Return [X, Y] of the center of cell containing provided text 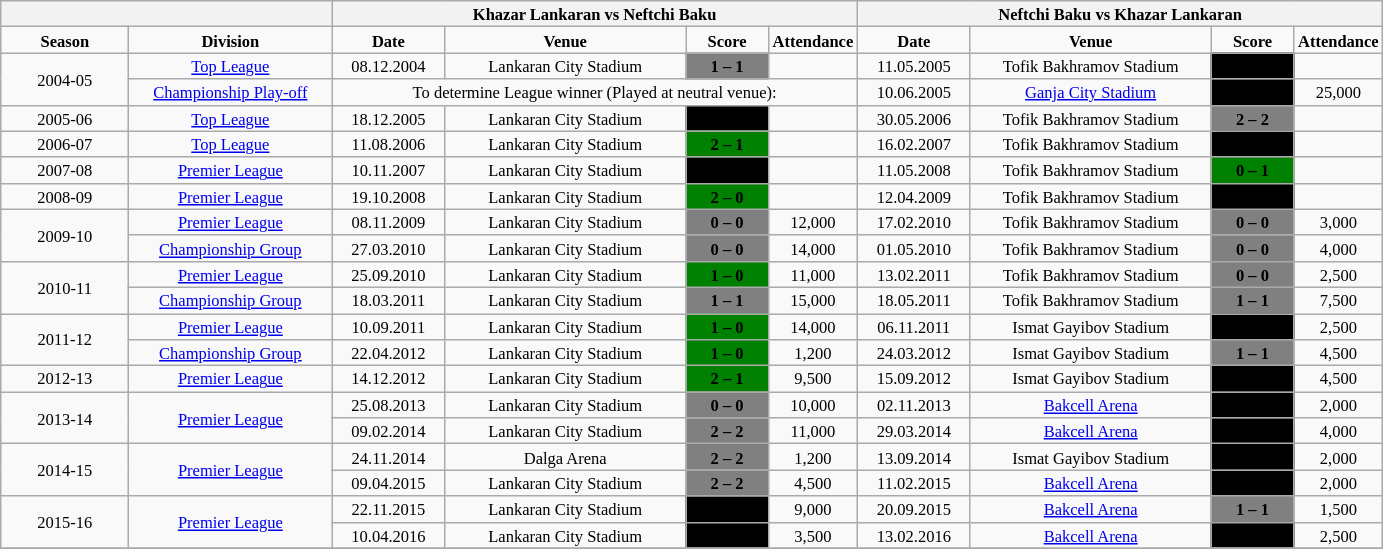
22.04.2012 [388, 353]
18.12.2005 [388, 118]
13.02.2011 [914, 274]
12.04.2009 [914, 196]
08.12.2004 [388, 66]
Dalga Arena [566, 457]
2013-14 [65, 418]
Division [230, 40]
09.04.2015 [388, 483]
18.05.2011 [914, 300]
Season [65, 40]
1,500 [1338, 509]
5 – 0 [1252, 327]
2004-05 [65, 79]
2008-09 [65, 196]
29.03.2014 [914, 431]
25,000 [1338, 92]
3,500 [814, 535]
14.12.2012 [388, 379]
4 – 1 [1252, 405]
10.04.2016 [388, 535]
2015-16 [65, 522]
15.09.2012 [914, 379]
9,000 [814, 509]
Neftchi Baku vs Khazar Lankaran [1120, 14]
01.05.2010 [914, 248]
13.02.2016 [914, 535]
10.09.2011 [388, 327]
2010-11 [65, 287]
10,000 [814, 405]
11.08.2006 [388, 144]
02.11.2013 [914, 405]
Khazar Lankaran vs Neftchi Baku [594, 14]
2014-15 [65, 470]
12,000 [814, 222]
2007-08 [65, 170]
09.02.2014 [388, 431]
25.09.2010 [388, 274]
18.03.2011 [388, 300]
08.11.2009 [388, 222]
27.03.2010 [388, 248]
10.06.2005 [914, 92]
2009-10 [65, 235]
06.11.2011 [914, 327]
11.05.2008 [914, 170]
30.05.2006 [914, 118]
11.02.2015 [914, 483]
7,500 [1338, 300]
2012-13 [65, 379]
15,000 [814, 300]
24.03.2012 [914, 353]
22.11.2015 [388, 509]
Championship Play-off [230, 92]
Ganja City Stadium [1090, 92]
2005-06 [65, 118]
11.05.2005 [914, 66]
20.09.2015 [914, 509]
3,000 [1338, 222]
13.09.2014 [914, 457]
16.02.2007 [914, 144]
2006-07 [65, 144]
To determine League winner (Played at neutral venue): [594, 92]
10.11.2007 [388, 170]
9,500 [814, 379]
25.08.2013 [388, 405]
0 – 2 [728, 509]
19.10.2008 [388, 196]
17.02.2010 [914, 222]
2011-12 [65, 340]
24.11.2014 [388, 457]
